Return (X, Y) of the center of cell containing provided text 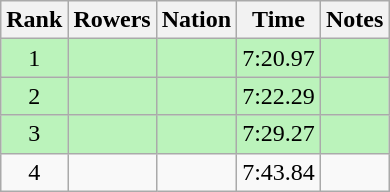
7:29.27 (279, 134)
Nation (196, 20)
2 (34, 96)
Notes (354, 20)
1 (34, 58)
7:43.84 (279, 172)
Rank (34, 20)
3 (34, 134)
Rowers (112, 20)
Time (279, 20)
7:20.97 (279, 58)
7:22.29 (279, 96)
4 (34, 172)
